Pinpoint the cell where the given text exists, returning its (X, Y) midpoint coordinate. 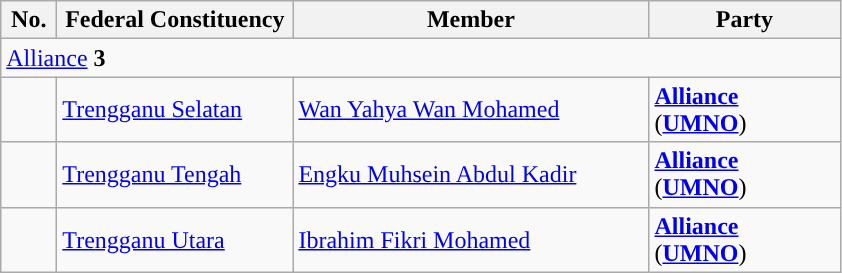
Member (471, 20)
Party (744, 20)
Trengganu Utara (175, 240)
Trengganu Tengah (175, 174)
Engku Muhsein Abdul Kadir (471, 174)
Ibrahim Fikri Mohamed (471, 240)
Wan Yahya Wan Mohamed (471, 110)
Trengganu Selatan (175, 110)
No. (29, 20)
Alliance 3 (420, 58)
Federal Constituency (175, 20)
